Extract the (X, Y) coordinate from the center of the cell holding the provided text.  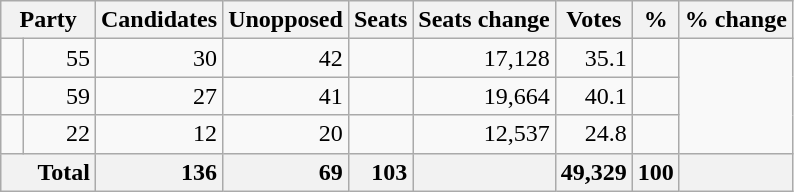
Votes (594, 20)
42 (286, 58)
59 (59, 96)
35.1 (594, 58)
Candidates (160, 20)
% change (736, 20)
19,664 (484, 96)
17,128 (484, 58)
Seats (380, 20)
41 (286, 96)
49,329 (594, 172)
Total (48, 172)
30 (160, 58)
20 (286, 134)
40.1 (594, 96)
24.8 (594, 134)
Party (48, 20)
27 (160, 96)
69 (286, 172)
12 (160, 134)
22 (59, 134)
Seats change (484, 20)
100 (656, 172)
55 (59, 58)
12,537 (484, 134)
136 (160, 172)
% (656, 20)
103 (380, 172)
Unopposed (286, 20)
